Capture the cell that displays the provided text and extract its (x, y) central coordinate. 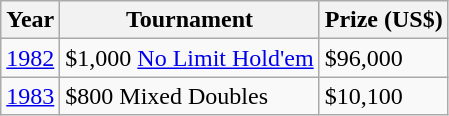
$96,000 (384, 58)
$800 Mixed Doubles (190, 96)
1983 (30, 96)
Tournament (190, 20)
Year (30, 20)
1982 (30, 58)
$10,100 (384, 96)
Prize (US$) (384, 20)
$1,000 No Limit Hold'em (190, 58)
